Determine the [x, y] coordinate at the center of the cell enclosing the given text.  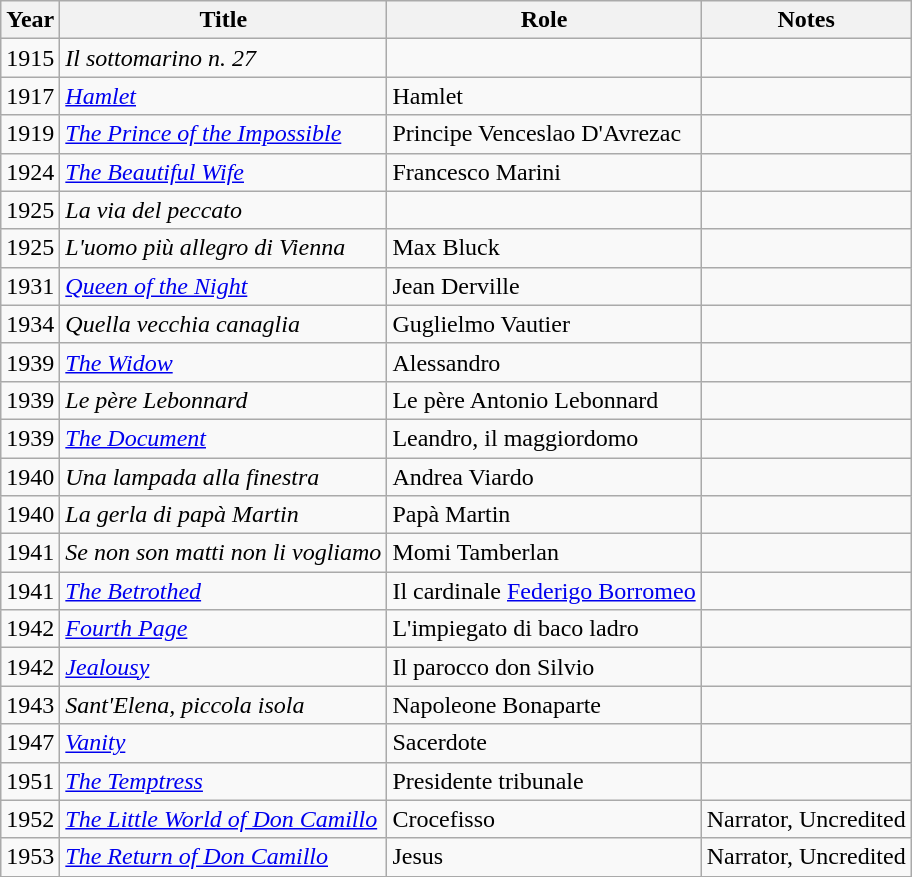
1947 [30, 743]
Le père Antonio Lebonnard [544, 400]
The Document [224, 438]
Andrea Viardo [544, 477]
Quella vecchia canaglia [224, 324]
The Betrothed [224, 591]
Title [224, 20]
1917 [30, 96]
Alessandro [544, 362]
The Prince of the Impossible [224, 134]
Fourth Page [224, 629]
Una lampada alla finestra [224, 477]
Notes [806, 20]
Crocefisso [544, 819]
The Beautiful Wife [224, 172]
1924 [30, 172]
Max Bluck [544, 248]
1931 [30, 286]
1943 [30, 705]
The Temptress [224, 781]
Sacerdote [544, 743]
Jean Derville [544, 286]
The Widow [224, 362]
Napoleone Bonaparte [544, 705]
Sant'Elena, piccola isola [224, 705]
Momi Tamberlan [544, 553]
Principe Venceslao D'Avrezac [544, 134]
1953 [30, 857]
Jealousy [224, 667]
La gerla di papà Martin [224, 515]
Vanity [224, 743]
L'impiegato di baco ladro [544, 629]
Il sottomarino n. 27 [224, 58]
1919 [30, 134]
La via del peccato [224, 210]
Se non son matti non li vogliamo [224, 553]
L'uomo più allegro di Vienna [224, 248]
Presidente tribunale [544, 781]
Queen of the Night [224, 286]
1915 [30, 58]
Jesus [544, 857]
Leandro, il maggiordomo [544, 438]
Le père Lebonnard [224, 400]
The Little World of Don Camillo [224, 819]
Papà Martin [544, 515]
1934 [30, 324]
Guglielmo Vautier [544, 324]
Role [544, 20]
Francesco Marini [544, 172]
1952 [30, 819]
1951 [30, 781]
Il cardinale Federigo Borromeo [544, 591]
The Return of Don Camillo [224, 857]
Year [30, 20]
Il parocco don Silvio [544, 667]
